Provide the [X, Y] coordinate of the cell's center where the given text is located.  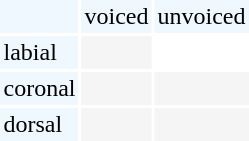
voiced [116, 16]
coronal [40, 88]
dorsal [40, 124]
labial [40, 52]
unvoiced [201, 16]
